Locate the cell with the specified text and output its (X, Y) center coordinate. 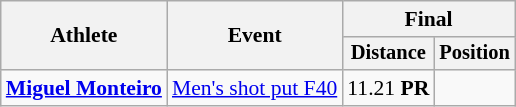
Men's shot put F40 (254, 88)
Position (474, 54)
Miguel Monteiro (84, 88)
Final (428, 19)
Athlete (84, 36)
Event (254, 36)
11.21 PR (388, 88)
Distance (388, 54)
